Detect which cell encompasses the target text, then output its (X, Y) center coordinate. 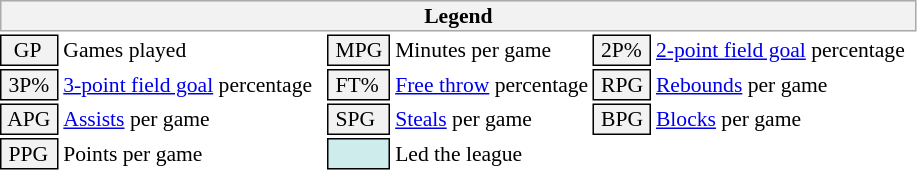
3-point field goal percentage (193, 85)
3P% (30, 85)
MPG (359, 50)
GP (30, 50)
RPG (622, 85)
SPG (359, 120)
2-point field goal percentage (785, 50)
APG (30, 120)
Led the league (492, 154)
FT% (359, 85)
Legend (458, 16)
Rebounds per game (785, 85)
Games played (193, 50)
Points per game (193, 154)
Free throw percentage (492, 85)
Steals per game (492, 120)
PPG (30, 154)
Minutes per game (492, 50)
2P% (622, 50)
Assists per game (193, 120)
Blocks per game (785, 120)
BPG (622, 120)
